Return the [x, y] coordinate for the center point of the cell that contains the specified text.  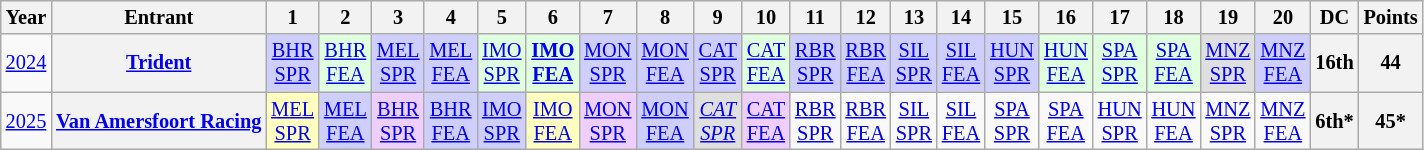
12 [865, 17]
1 [292, 17]
18 [1174, 17]
13 [914, 17]
10 [766, 17]
Entrant [158, 17]
Van Amersfoort Racing [158, 121]
9 [718, 17]
16th [1334, 63]
19 [1228, 17]
2025 [26, 121]
Points [1391, 17]
2024 [26, 63]
11 [815, 17]
6 [552, 17]
Trident [158, 63]
6th* [1334, 121]
16 [1066, 17]
7 [608, 17]
17 [1120, 17]
15 [1012, 17]
4 [450, 17]
3 [398, 17]
14 [961, 17]
20 [1282, 17]
DC [1334, 17]
2 [346, 17]
45* [1391, 121]
8 [664, 17]
Year [26, 17]
5 [502, 17]
44 [1391, 63]
